Return the [X, Y] coordinate for the center point of the cell that contains the specified text.  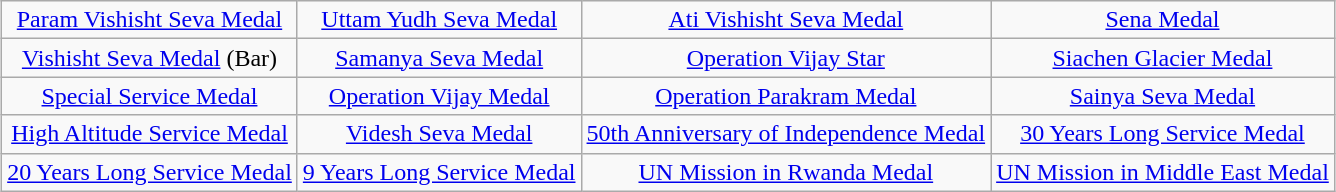
9 Years Long Service Medal [439, 172]
30 Years Long Service Medal [1163, 134]
Param Vishisht Seva Medal [150, 20]
Videsh Seva Medal [439, 134]
High Altitude Service Medal [150, 134]
Samanya Seva Medal [439, 58]
Uttam Yudh Seva Medal [439, 20]
Ati Vishisht Seva Medal [786, 20]
Siachen Glacier Medal [1163, 58]
UN Mission in Middle East Medal [1163, 172]
50th Anniversary of Independence Medal [786, 134]
Sainya Seva Medal [1163, 96]
Sena Medal [1163, 20]
20 Years Long Service Medal [150, 172]
Operation Vijay Star [786, 58]
UN Mission in Rwanda Medal [786, 172]
Operation Parakram Medal [786, 96]
Vishisht Seva Medal (Bar) [150, 58]
Special Service Medal [150, 96]
Operation Vijay Medal [439, 96]
